From the cell containing the given text, extract its center point as (x, y) coordinate. 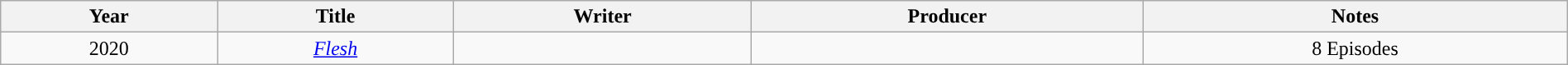
2020 (109, 48)
Title (336, 17)
Notes (1355, 17)
8 Episodes (1355, 48)
Writer (602, 17)
Flesh (336, 48)
Year (109, 17)
Producer (948, 17)
